Extract the [X, Y] coordinate from the center of the cell holding the provided text.  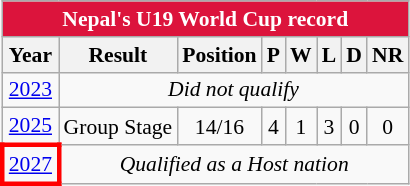
NR [388, 55]
Qualified as a Host nation [234, 164]
3 [330, 126]
14/16 [219, 126]
L [330, 55]
Group Stage [118, 126]
2025 [30, 126]
Did not qualify [234, 90]
W [301, 55]
Nepal's U19 World Cup record [205, 19]
1 [301, 126]
Year [30, 55]
Position [219, 55]
D [354, 55]
4 [274, 126]
2023 [30, 90]
Result [118, 55]
P [274, 55]
2027 [30, 164]
